Return (X, Y) of the center of cell containing provided text 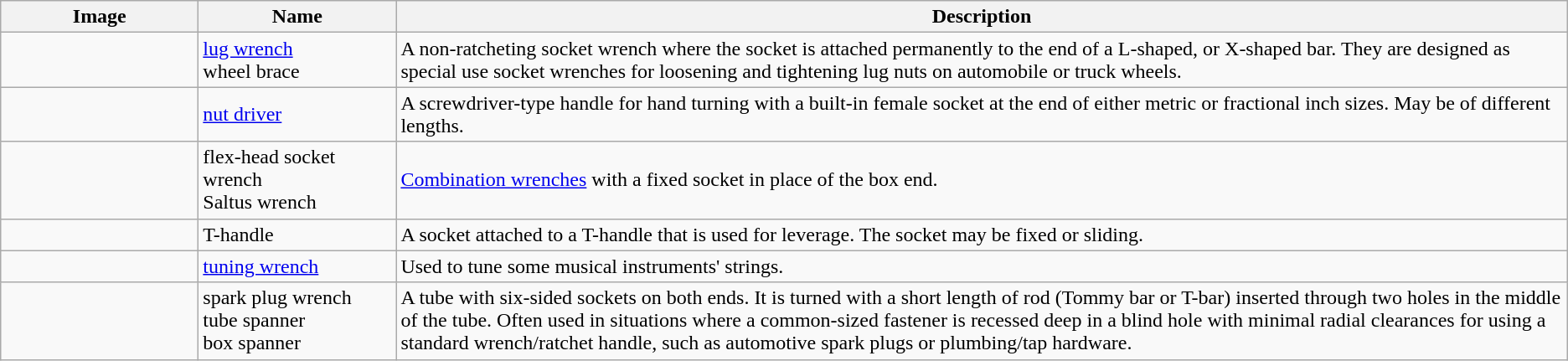
Used to tune some musical instruments' strings. (982, 266)
Name (297, 17)
Image (100, 17)
A socket attached to a T-handle that is used for leverage. The socket may be fixed or sliding. (982, 235)
tuning wrench (297, 266)
flex-head socket wrenchSaltus wrench (297, 180)
T-handle (297, 235)
nut driver (297, 114)
spark plug wrenchtube spannerbox spanner (297, 321)
Combination wrenches with a fixed socket in place of the box end. (982, 180)
Description (982, 17)
lug wrenchwheel brace (297, 60)
